Provide the (X, Y) coordinate of the cell's center where the given text is located.  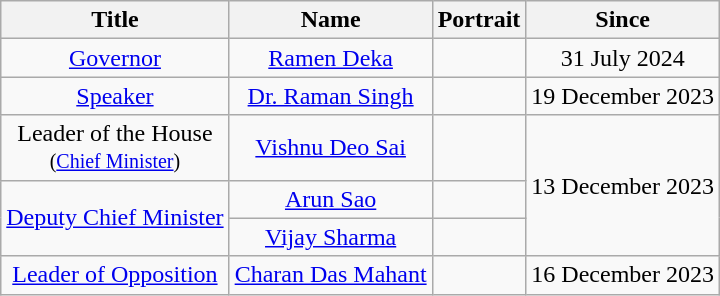
Speaker (115, 96)
Dr. Raman Singh (330, 96)
Vishnu Deo Sai (330, 148)
Title (115, 20)
Charan Das Mahant (330, 275)
Leader of the House(Chief Minister) (115, 148)
Deputy Chief Minister (115, 218)
16 December 2023 (623, 275)
19 December 2023 (623, 96)
Vijay Sharma (330, 237)
Leader of Opposition (115, 275)
31 July 2024 (623, 58)
Governor (115, 58)
Since (623, 20)
Ramen Deka (330, 58)
Portrait (479, 20)
13 December 2023 (623, 186)
Arun Sao (330, 199)
Name (330, 20)
